Return [x, y] of the center of cell containing provided text 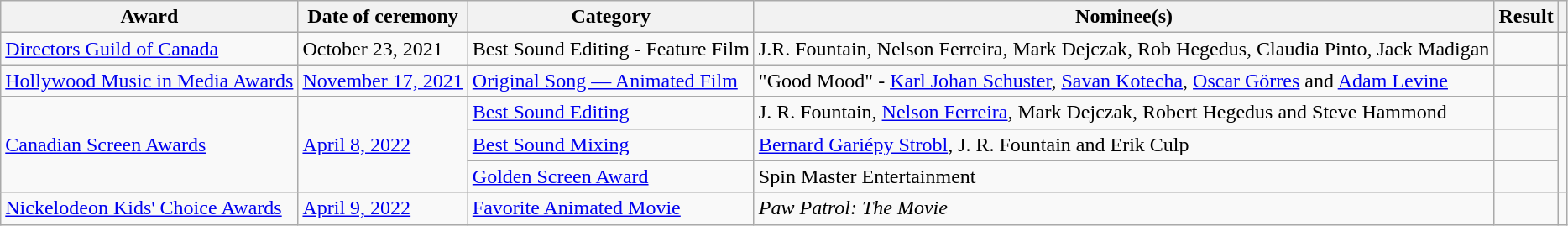
Directors Guild of Canada [149, 49]
Result [1526, 17]
Hollywood Music in Media Awards [149, 81]
J. R. Fountain, Nelson Ferreira, Mark Dejczak, Robert Hegedus and Steve Hammond [1124, 113]
Best Sound Editing - Feature Film [611, 49]
October 23, 2021 [383, 49]
Original Song — Animated Film [611, 81]
Bernard Gariépy Strobl, J. R. Fountain and Erik Culp [1124, 145]
Category [611, 17]
November 17, 2021 [383, 81]
Nickelodeon Kids' Choice Awards [149, 208]
Nominee(s) [1124, 17]
Best Sound Editing [611, 113]
Favorite Animated Movie [611, 208]
"Good Mood" - Karl Johan Schuster, Savan Kotecha, Oscar Görres and Adam Levine [1124, 81]
Best Sound Mixing [611, 145]
Paw Patrol: The Movie [1124, 208]
Canadian Screen Awards [149, 145]
Spin Master Entertainment [1124, 176]
J.R. Fountain, Nelson Ferreira, Mark Dejczak, Rob Hegedus, Claudia Pinto, Jack Madigan [1124, 49]
Award [149, 17]
April 9, 2022 [383, 208]
April 8, 2022 [383, 145]
Date of ceremony [383, 17]
Golden Screen Award [611, 176]
